From the cell containing the given text, extract its center point as [x, y] coordinate. 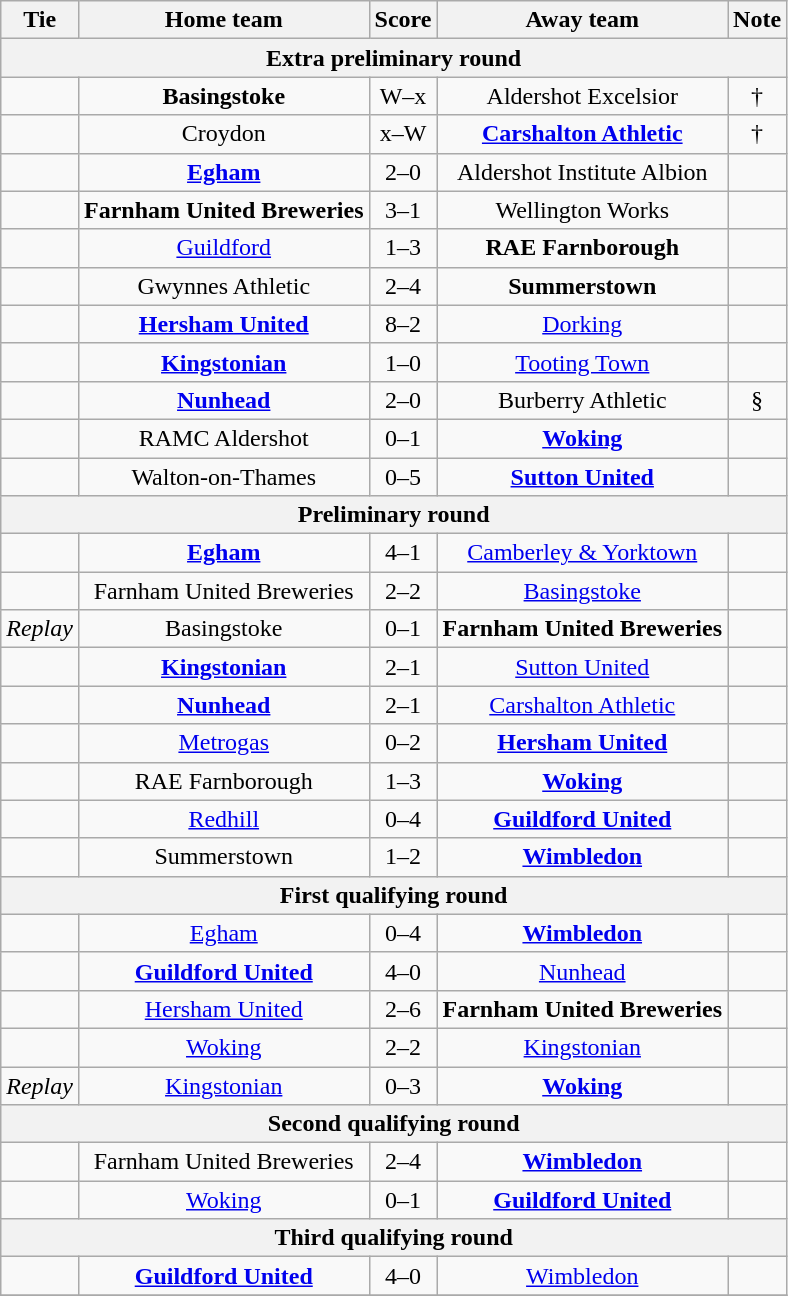
Second qualifying round [394, 1124]
x–W [403, 134]
Aldershot Institute Albion [582, 172]
§ [758, 400]
Tie [40, 20]
W–x [403, 96]
Metrogas [224, 743]
Gwynnes Athletic [224, 286]
2–6 [403, 1009]
Tooting Town [582, 362]
Third qualifying round [394, 1238]
RAMC Aldershot [224, 438]
Walton-on-Thames [224, 477]
Camberley & Yorktown [582, 553]
0–2 [403, 743]
Dorking [582, 324]
Burberry Athletic [582, 400]
8–2 [403, 324]
3–1 [403, 210]
Wellington Works [582, 210]
1–0 [403, 362]
4–1 [403, 553]
1–2 [403, 857]
Guildford [224, 248]
Note [758, 20]
Redhill [224, 819]
Score [403, 20]
Extra preliminary round [394, 58]
First qualifying round [394, 895]
Croydon [224, 134]
Preliminary round [394, 515]
Away team [582, 20]
0–5 [403, 477]
Home team [224, 20]
0–3 [403, 1085]
Aldershot Excelsior [582, 96]
